Find where the given text appears and provide that cell's center as [X, Y] coordinate. 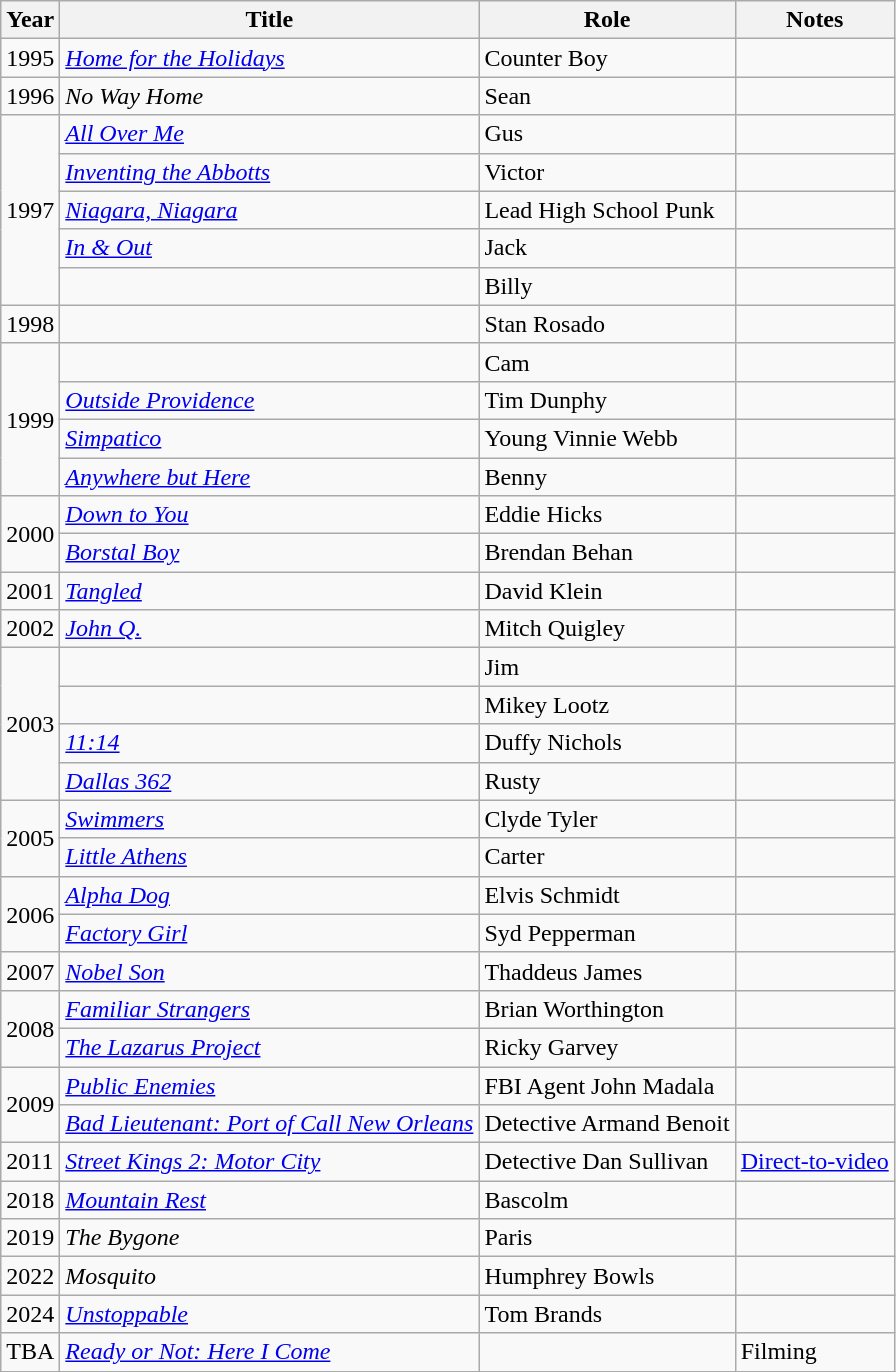
Dallas 362 [270, 781]
Street Kings 2: Motor City [270, 1162]
Public Enemies [270, 1085]
2019 [30, 1238]
11:14 [270, 743]
Elvis Schmidt [607, 895]
Down to You [270, 515]
1997 [30, 210]
Eddie Hicks [607, 515]
Swimmers [270, 819]
Niagara, Niagara [270, 210]
Duffy Nichols [607, 743]
Borstal Boy [270, 553]
Title [270, 20]
2000 [30, 534]
2006 [30, 914]
All Over Me [270, 134]
Simpatico [270, 438]
1995 [30, 58]
1998 [30, 324]
2007 [30, 971]
2005 [30, 838]
Detective Dan Sullivan [607, 1162]
2008 [30, 1028]
In & Out [270, 248]
1996 [30, 96]
2011 [30, 1162]
Gus [607, 134]
Tim Dunphy [607, 400]
Ricky Garvey [607, 1047]
Anywhere but Here [270, 477]
2002 [30, 629]
Jim [607, 667]
1999 [30, 419]
Outside Providence [270, 400]
Victor [607, 172]
Nobel Son [270, 971]
Benny [607, 477]
Home for the Holidays [270, 58]
FBI Agent John Madala [607, 1085]
Familiar Strangers [270, 1009]
Paris [607, 1238]
Little Athens [270, 857]
Jack [607, 248]
Brendan Behan [607, 553]
Sean [607, 96]
2024 [30, 1314]
Role [607, 20]
Year [30, 20]
TBA [30, 1352]
Detective Armand Benoit [607, 1124]
Direct-to-video [814, 1162]
Lead High School Punk [607, 210]
Notes [814, 20]
Cam [607, 362]
2003 [30, 724]
Tom Brands [607, 1314]
Bad Lieutenant: Port of Call New Orleans [270, 1124]
Inventing the Abbotts [270, 172]
Factory Girl [270, 933]
Mosquito [270, 1276]
Bascolm [607, 1200]
Tangled [270, 591]
The Bygone [270, 1238]
John Q. [270, 629]
2001 [30, 591]
Counter Boy [607, 58]
Filming [814, 1352]
Billy [607, 286]
Brian Worthington [607, 1009]
Thaddeus James [607, 971]
Clyde Tyler [607, 819]
Mountain Rest [270, 1200]
No Way Home [270, 96]
Carter [607, 857]
David Klein [607, 591]
Stan Rosado [607, 324]
2022 [30, 1276]
Syd Pepperman [607, 933]
2009 [30, 1104]
Alpha Dog [270, 895]
Mikey Lootz [607, 705]
Rusty [607, 781]
The Lazarus Project [270, 1047]
Young Vinnie Webb [607, 438]
2018 [30, 1200]
Humphrey Bowls [607, 1276]
Ready or Not: Here I Come [270, 1352]
Unstoppable [270, 1314]
Mitch Quigley [607, 629]
